Pinpoint the cell where the given text exists, returning its (x, y) midpoint coordinate. 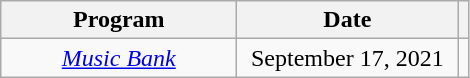
September 17, 2021 (348, 58)
Music Bank (119, 58)
Date (348, 20)
Program (119, 20)
